From the cell containing the given text, extract its center point as [X, Y] coordinate. 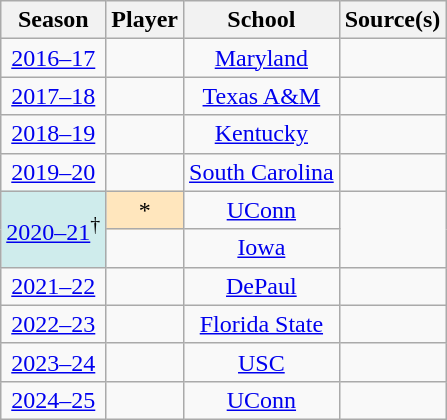
South Carolina [262, 172]
DePaul [262, 286]
Texas A&M [262, 96]
* [145, 210]
2016–17 [54, 58]
Florida State [262, 324]
2019–20 [54, 172]
Iowa [262, 248]
Player [145, 20]
2017–18 [54, 96]
2021–22 [54, 286]
2022–23 [54, 324]
2018–19 [54, 134]
Season [54, 20]
Kentucky [262, 134]
School [262, 20]
Maryland [262, 58]
2020–21† [54, 229]
2023–24 [54, 362]
USC [262, 362]
2024–25 [54, 400]
Source(s) [392, 20]
